Extract the (x, y) coordinate from the center of the cell holding the provided text.  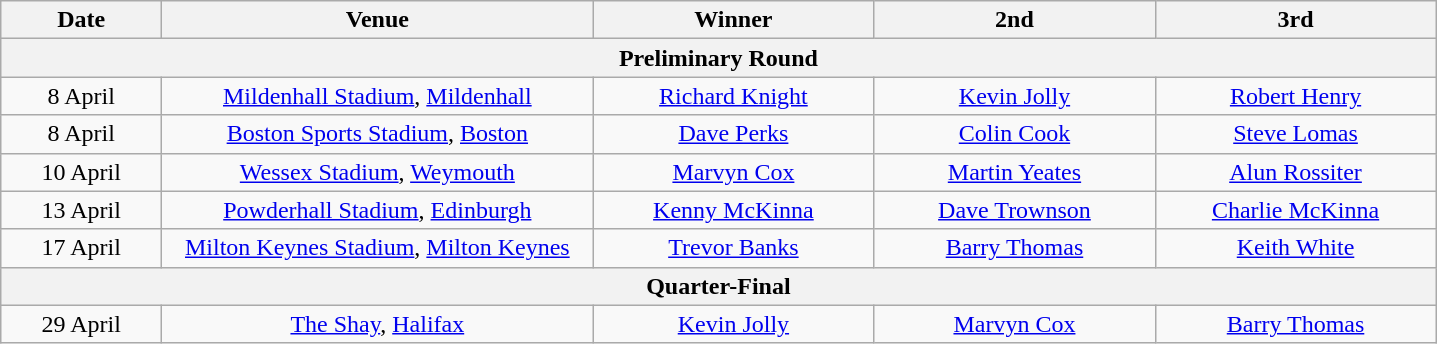
Dave Perks (734, 134)
Martin Yeates (1014, 172)
Trevor Banks (734, 248)
Kenny McKinna (734, 210)
29 April (82, 324)
2nd (1014, 20)
Venue (378, 20)
Preliminary Round (718, 58)
Richard Knight (734, 96)
Mildenhall Stadium, Mildenhall (378, 96)
10 April (82, 172)
Wessex Stadium, Weymouth (378, 172)
Winner (734, 20)
Steve Lomas (1296, 134)
Powderhall Stadium, Edinburgh (378, 210)
Quarter-Final (718, 286)
Keith White (1296, 248)
Dave Trownson (1014, 210)
3rd (1296, 20)
Boston Sports Stadium, Boston (378, 134)
Milton Keynes Stadium, Milton Keynes (378, 248)
Date (82, 20)
Charlie McKinna (1296, 210)
13 April (82, 210)
Colin Cook (1014, 134)
Robert Henry (1296, 96)
The Shay, Halifax (378, 324)
Alun Rossiter (1296, 172)
17 April (82, 248)
